From the cell containing the given text, extract its center point as (x, y) coordinate. 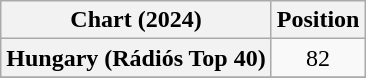
Position (318, 20)
Hungary (Rádiós Top 40) (136, 58)
Chart (2024) (136, 20)
82 (318, 58)
